Provide the (x, y) coordinate of the cell's center where the given text is located.  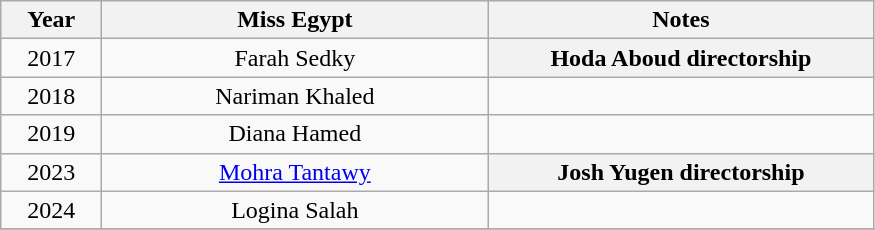
Nariman Khaled (295, 96)
2023 (52, 172)
Year (52, 20)
Farah Sedky (295, 58)
Hoda Aboud directorship (681, 58)
2024 (52, 210)
Notes (681, 20)
2017 (52, 58)
Mohra Tantawy (295, 172)
Diana Hamed (295, 134)
2019 (52, 134)
Logina Salah (295, 210)
2018 (52, 96)
Miss Egypt (295, 20)
Josh Yugen directorship (681, 172)
